Return the [x, y] coordinate for the center point of the cell that contains the specified text.  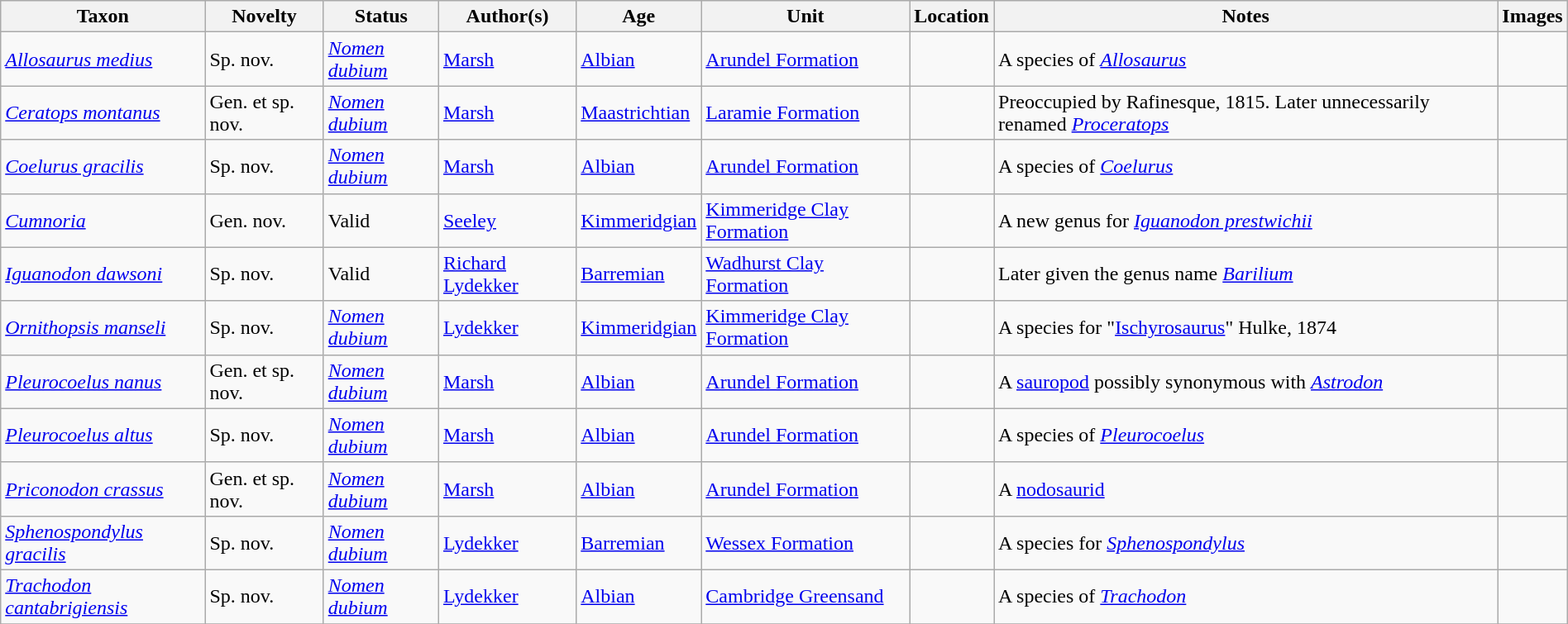
Notes [1245, 17]
Cumnoria [103, 220]
Allosaurus medius [103, 60]
Taxon [103, 17]
Coelurus gracilis [103, 167]
Pleurocoelus altus [103, 435]
Priconodon crassus [103, 489]
Pleurocoelus nanus [103, 382]
Trachodon cantabrigiensis [103, 597]
Sphenospondylus gracilis [103, 542]
A species of Trachodon [1245, 597]
Preoccupied by Rafinesque, 1815. Later unnecessarily renamed Proceratops [1245, 112]
Age [638, 17]
Richard Lydekker [507, 274]
A sauropod possibly synonymous with Astrodon [1245, 382]
Seeley [507, 220]
Unit [806, 17]
Images [1532, 17]
A new genus for Iguanodon prestwichii [1245, 220]
Laramie Formation [806, 112]
Maastrichtian [638, 112]
Novelty [265, 17]
Gen. nov. [265, 220]
A species of Pleurocoelus [1245, 435]
A species for "Ischyrosaurus" Hulke, 1874 [1245, 327]
Author(s) [507, 17]
Location [952, 17]
Iguanodon dawsoni [103, 274]
Wadhurst Clay Formation [806, 274]
A species of Allosaurus [1245, 60]
A species of Coelurus [1245, 167]
A species for Sphenospondylus [1245, 542]
Ceratops montanus [103, 112]
Ornithopsis manseli [103, 327]
Cambridge Greensand [806, 597]
A nodosaurid [1245, 489]
Status [380, 17]
Wessex Formation [806, 542]
Later given the genus name Barilium [1245, 274]
